Return [X, Y] of the center of cell containing provided text 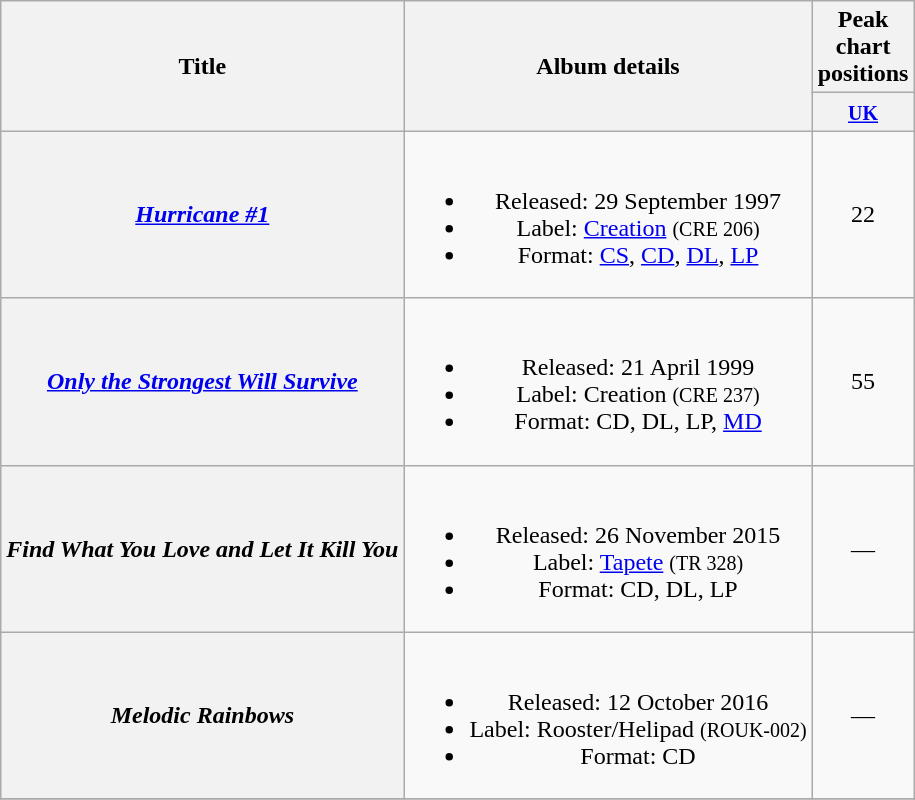
22 [863, 214]
Peak chart positions [863, 47]
UK [863, 112]
55 [863, 382]
Find What You Love and Let It Kill You [202, 548]
Released: 21 April 1999Label: Creation (CRE 237)Format: CD, DL, LP, MD [608, 382]
Released: 12 October 2016Label: Rooster/Helipad (ROUK-002)Format: CD [608, 716]
Title [202, 66]
Hurricane #1 [202, 214]
Released: 26 November 2015Label: Tapete (TR 328)Format: CD, DL, LP [608, 548]
Album details [608, 66]
Only the Strongest Will Survive [202, 382]
Released: 29 September 1997Label: Creation (CRE 206)Format: CS, CD, DL, LP [608, 214]
Melodic Rainbows [202, 716]
